Find where the given text appears and provide that cell's center as (X, Y) coordinate. 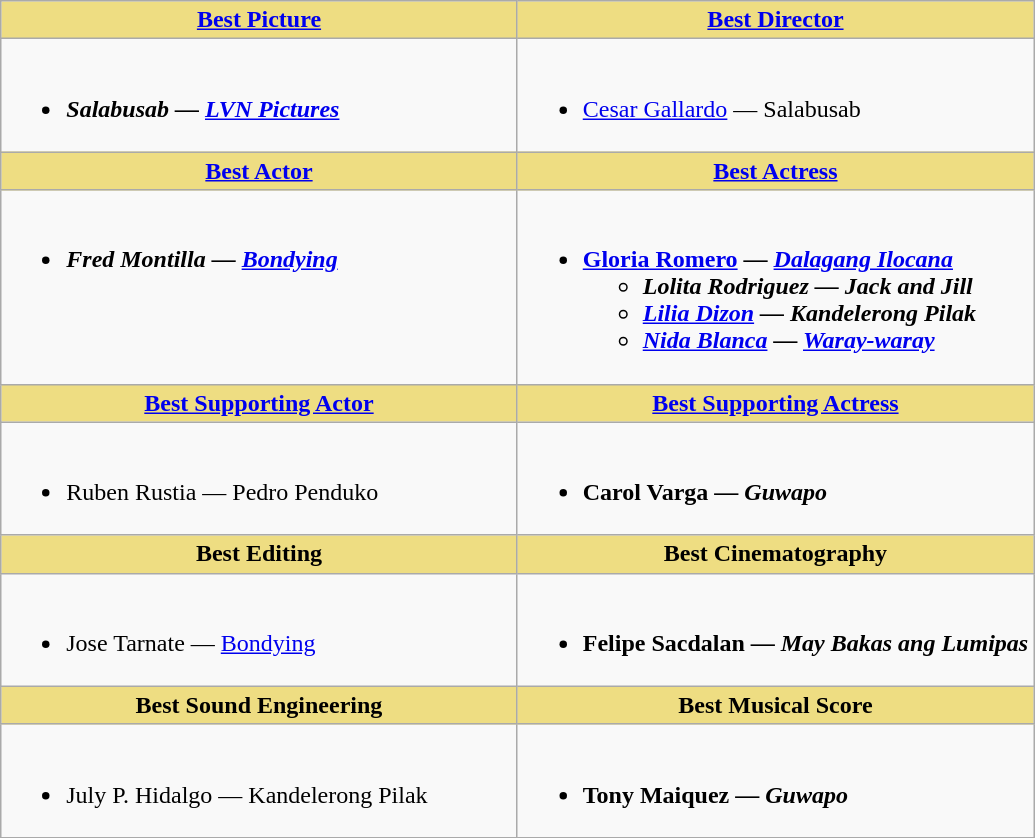
Best Supporting Actor (259, 403)
Best Supporting Actress (775, 403)
July P. Hidalgo — Kandelerong Pilak (259, 780)
Gloria Romero — Dalagang IlocanaLolita Rodriguez — Jack and JillLilia Dizon — Kandelerong PilakNida Blanca — Waray-waray (775, 287)
Felipe Sacdalan — May Bakas ang Lumipas (775, 630)
Fred Montilla — Bondying (259, 287)
Best Editing (259, 554)
Salabusab — LVN Pictures (259, 96)
Jose Tarnate — Bondying (259, 630)
Tony Maiquez — Guwapo (775, 780)
Ruben Rustia — Pedro Penduko (259, 478)
Best Director (775, 20)
Best Actress (775, 171)
Carol Varga — Guwapo (775, 478)
Best Musical Score (775, 705)
Cesar Gallardo — Salabusab (775, 96)
Best Actor (259, 171)
Best Picture (259, 20)
Best Sound Engineering (259, 705)
Best Cinematography (775, 554)
